Capture the cell that displays the provided text and extract its [x, y] central coordinate. 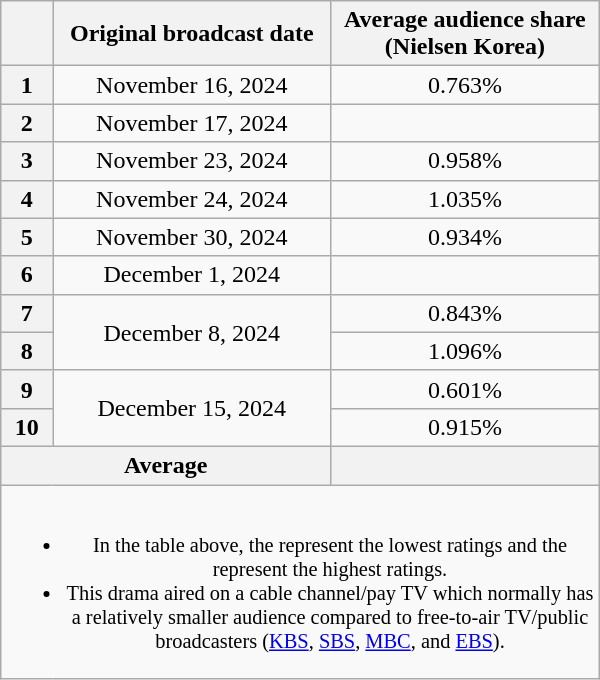
3 [27, 161]
10 [27, 427]
6 [27, 275]
1.096% [466, 351]
November 23, 2024 [192, 161]
5 [27, 237]
November 16, 2024 [192, 85]
1.035% [466, 199]
0.763% [466, 85]
Original broadcast date [192, 34]
Average audience share(Nielsen Korea) [466, 34]
Average [166, 465]
November 30, 2024 [192, 237]
2 [27, 123]
November 24, 2024 [192, 199]
0.601% [466, 389]
November 17, 2024 [192, 123]
0.934% [466, 237]
December 1, 2024 [192, 275]
8 [27, 351]
4 [27, 199]
0.915% [466, 427]
0.958% [466, 161]
December 8, 2024 [192, 332]
7 [27, 313]
9 [27, 389]
December 15, 2024 [192, 408]
1 [27, 85]
0.843% [466, 313]
